Output the [x, y] coordinate of the center of the cell containing the given text.  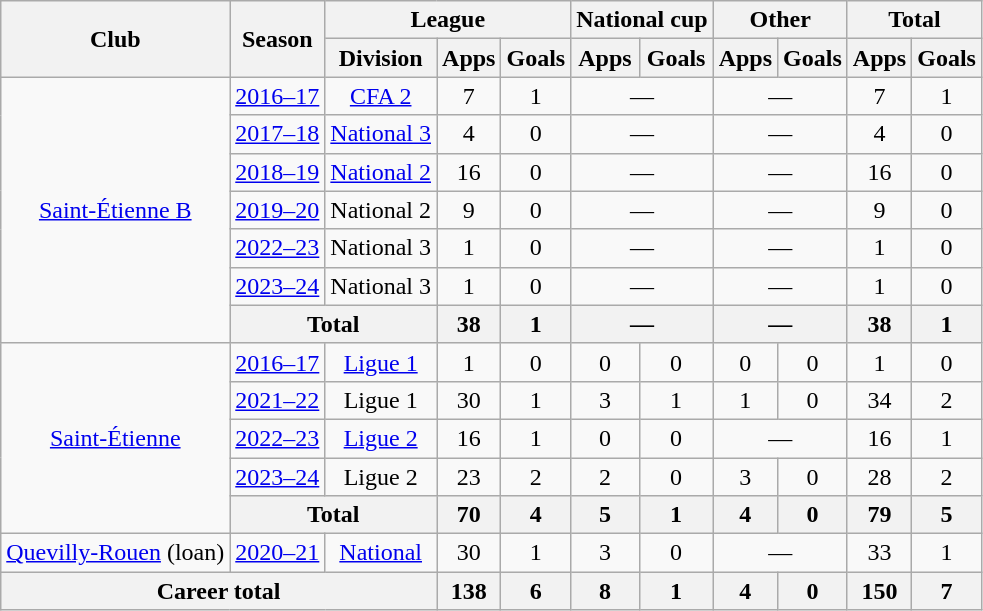
6 [536, 591]
150 [879, 591]
Career total [219, 591]
Division [381, 58]
Other [780, 20]
2019–20 [278, 210]
Saint-Étienne B [116, 210]
CFA 2 [381, 96]
2020–21 [278, 553]
League [448, 20]
70 [469, 515]
23 [469, 477]
2018–19 [278, 172]
34 [879, 400]
National cup [642, 20]
National [381, 553]
8 [605, 591]
28 [879, 477]
79 [879, 515]
Saint-Étienne [116, 438]
Club [116, 39]
2017–18 [278, 134]
33 [879, 553]
Season [278, 39]
138 [469, 591]
Quevilly-Rouen (loan) [116, 553]
2021–22 [278, 400]
